Pinpoint the cell where the given text exists, returning its (X, Y) midpoint coordinate. 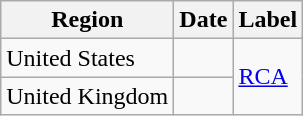
Label (268, 20)
Region (88, 20)
Date (204, 20)
United Kingdom (88, 96)
RCA (268, 77)
United States (88, 58)
